Search for the cell housing the specified text and yield its [X, Y] center coordinate. 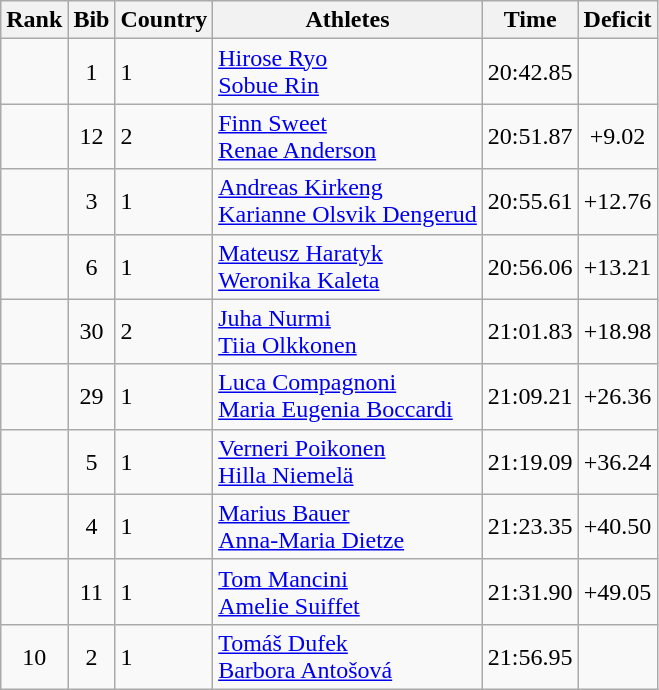
21:01.83 [530, 332]
Marius BauerAnna-Maria Dietze [348, 526]
Athletes [348, 20]
20:56.06 [530, 266]
12 [92, 136]
21:09.21 [530, 396]
Andreas KirkengKarianne Olsvik Dengerud [348, 202]
21:56.95 [530, 656]
Country [164, 20]
20:42.85 [530, 72]
21:19.09 [530, 462]
10 [34, 656]
+13.21 [618, 266]
Deficit [618, 20]
+12.76 [618, 202]
Mateusz HaratykWeronika Kaleta [348, 266]
Time [530, 20]
+36.24 [618, 462]
4 [92, 526]
+18.98 [618, 332]
Juha NurmiTiia Olkkonen [348, 332]
29 [92, 396]
Tomáš DufekBarbora Antošová [348, 656]
+9.02 [618, 136]
11 [92, 592]
Tom ManciniAmelie Suiffet [348, 592]
20:51.87 [530, 136]
Bib [92, 20]
21:23.35 [530, 526]
6 [92, 266]
+49.05 [618, 592]
Hirose RyoSobue Rin [348, 72]
Luca CompagnoniMaria Eugenia Boccardi [348, 396]
5 [92, 462]
Verneri PoikonenHilla Niemelä [348, 462]
20:55.61 [530, 202]
30 [92, 332]
+26.36 [618, 396]
+40.50 [618, 526]
21:31.90 [530, 592]
Rank [34, 20]
3 [92, 202]
Finn SweetRenae Anderson [348, 136]
